For the text-containing cell, return its midpoint in [x, y] coordinate format. 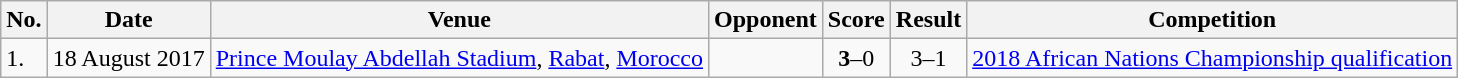
Result [928, 20]
3–1 [928, 58]
Competition [1212, 20]
3–0 [856, 58]
2018 African Nations Championship qualification [1212, 58]
No. [24, 20]
Score [856, 20]
1. [24, 58]
Prince Moulay Abdellah Stadium, Rabat, Morocco [459, 58]
Venue [459, 20]
Opponent [766, 20]
Date [128, 20]
18 August 2017 [128, 58]
